Return (x, y) of the center of cell containing provided text 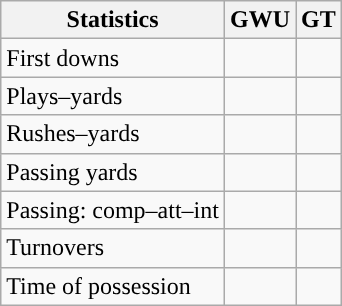
Rushes–yards (113, 134)
Plays–yards (113, 96)
GT (319, 20)
First downs (113, 58)
Passing yards (113, 172)
Turnovers (113, 248)
Statistics (113, 20)
Passing: comp–att–int (113, 210)
Time of possession (113, 286)
GWU (260, 20)
